Output the [X, Y] coordinate of the center of the cell containing the given text.  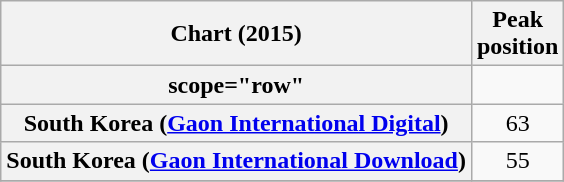
South Korea (Gaon International Digital) [236, 123]
South Korea (Gaon International Download) [236, 161]
Peakposition [517, 34]
Chart (2015) [236, 34]
55 [517, 161]
scope="row" [236, 85]
63 [517, 123]
